Detect which cell encompasses the target text, then output its [x, y] center coordinate. 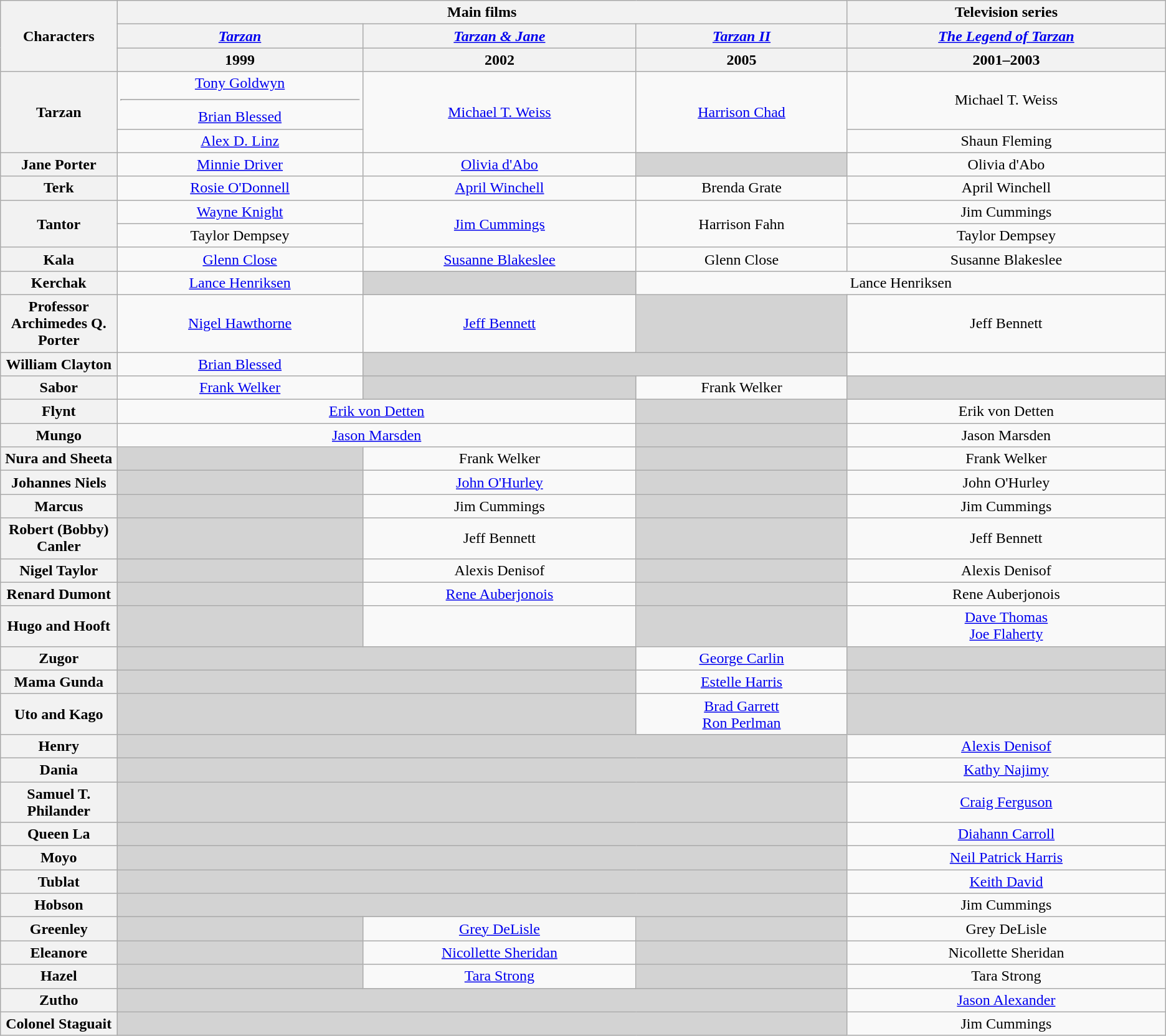
Zugor [59, 658]
Nigel Hawthorne [240, 323]
Brian Blessed [240, 364]
Diahann Carroll [1007, 834]
Mungo [59, 435]
Harrison Fahn [741, 224]
Dania [59, 770]
Hugo and Hooft [59, 626]
Terk [59, 188]
Henry [59, 746]
Hobson [59, 905]
Tony GoldwynBrian Blessed [240, 100]
Main films [482, 12]
Professor Archimedes Q. Porter [59, 323]
William Clayton [59, 364]
Neil Patrick Harris [1007, 858]
Uto and Kago [59, 713]
Brad GarrettRon Perlman [741, 713]
Tarzan & Jane [500, 36]
Characters [59, 36]
Tublat [59, 882]
Moyo [59, 858]
2001–2003 [1007, 60]
Queen La [59, 834]
Shaun Fleming [1007, 141]
Tarzan II [741, 36]
Nura and Sheeta [59, 459]
Samuel T. Philander [59, 802]
Greenley [59, 929]
Dave ThomasJoe Flaherty [1007, 626]
Eleanore [59, 953]
Colonel Staguait [59, 1024]
Kathy Najimy [1007, 770]
2002 [500, 60]
Hazel [59, 976]
Tantor [59, 224]
Minnie Driver [240, 164]
Wayne Knight [240, 212]
Renard Dumont [59, 594]
Jason Alexander [1007, 1000]
Keith David [1007, 882]
Estelle Harris [741, 682]
Flynt [59, 412]
Marcus [59, 506]
Craig Ferguson [1007, 802]
Zutho [59, 1000]
Kerchak [59, 283]
Harrison Chad [741, 112]
Brenda Grate [741, 188]
Sabor [59, 388]
Jane Porter [59, 164]
1999 [240, 60]
Nigel Taylor [59, 570]
Kala [59, 259]
The Legend of Tarzan [1007, 36]
Television series [1007, 12]
Alex D. Linz [240, 141]
George Carlin [741, 658]
Robert (Bobby) Canler [59, 538]
2005 [741, 60]
Johannes Niels [59, 483]
Mama Gunda [59, 682]
Rosie O'Donnell [240, 188]
